Provide the (X, Y) coordinate of the cell's center where the given text is located.  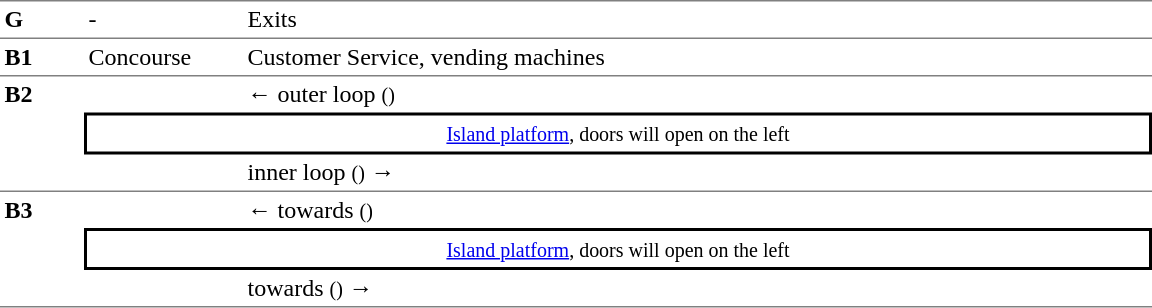
- (164, 19)
← towards () (698, 210)
B3 (42, 250)
Concourse (164, 58)
towards () → (698, 289)
B2 (42, 134)
B1 (42, 58)
G (42, 19)
← outer loop () (698, 94)
Exits (698, 19)
Customer Service, vending machines (698, 58)
inner loop () → (698, 173)
